Extract the (X, Y) coordinate from the center of the cell holding the provided text.  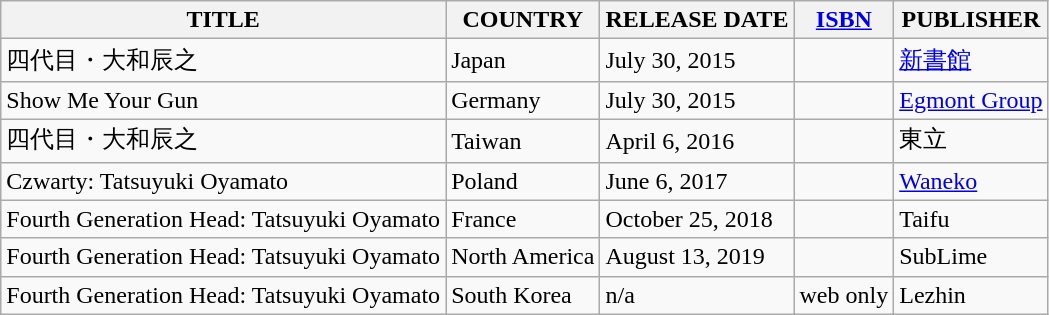
August 13, 2019 (697, 257)
April 6, 2016 (697, 140)
ISBN (844, 20)
PUBLISHER (971, 20)
Taiwan (523, 140)
東立 (971, 140)
October 25, 2018 (697, 219)
Czwarty: Tatsuyuki Oyamato (224, 181)
Show Me Your Gun (224, 100)
North America (523, 257)
新書館 (971, 60)
n/a (697, 295)
Poland (523, 181)
South Korea (523, 295)
TITLE (224, 20)
Taifu (971, 219)
Germany (523, 100)
Lezhin (971, 295)
June 6, 2017 (697, 181)
RELEASE DATE (697, 20)
COUNTRY (523, 20)
SubLime (971, 257)
Egmont Group (971, 100)
web only (844, 295)
Waneko (971, 181)
Japan (523, 60)
France (523, 219)
